Extract the [X, Y] coordinate from the center of the cell holding the provided text.  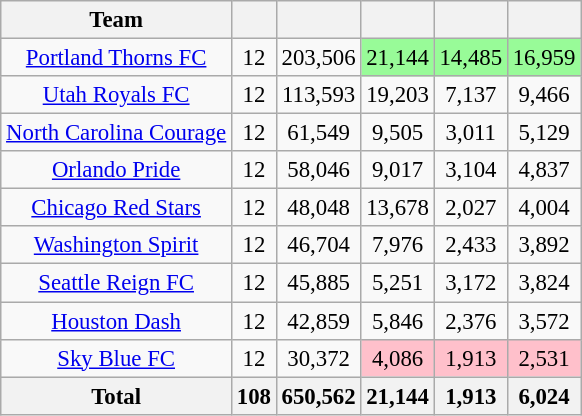
5,251 [398, 283]
4,004 [544, 208]
3,892 [544, 245]
45,885 [318, 283]
2,433 [470, 245]
Sky Blue FC [116, 358]
3,011 [470, 133]
5,846 [398, 321]
7,137 [470, 95]
14,485 [470, 58]
Portland Thorns FC [116, 58]
9,466 [544, 95]
203,506 [318, 58]
108 [254, 396]
Washington Spirit [116, 245]
7,976 [398, 245]
13,678 [398, 208]
30,372 [318, 358]
3,104 [470, 170]
9,505 [398, 133]
2,027 [470, 208]
650,562 [318, 396]
3,824 [544, 283]
2,376 [470, 321]
Houston Dash [116, 321]
Chicago Red Stars [116, 208]
9,017 [398, 170]
113,593 [318, 95]
16,959 [544, 58]
3,172 [470, 283]
North Carolina Courage [116, 133]
Total [116, 396]
61,549 [318, 133]
Seattle Reign FC [116, 283]
58,046 [318, 170]
4,837 [544, 170]
Orlando Pride [116, 170]
6,024 [544, 396]
48,048 [318, 208]
Utah Royals FC [116, 95]
5,129 [544, 133]
3,572 [544, 321]
46,704 [318, 245]
42,859 [318, 321]
2,531 [544, 358]
19,203 [398, 95]
4,086 [398, 358]
Team [116, 20]
